Capture the cell that displays the provided text and extract its (X, Y) central coordinate. 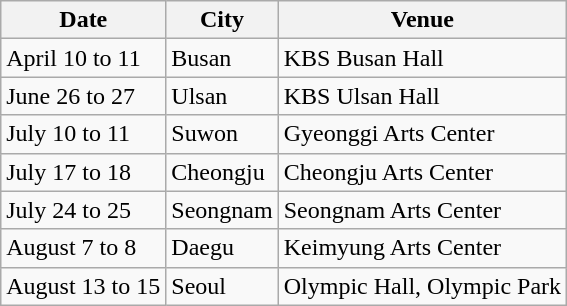
KBS Ulsan Hall (422, 96)
Ulsan (222, 96)
Date (84, 20)
KBS Busan Hall (422, 58)
July 10 to 11 (84, 134)
June 26 to 27 (84, 96)
Seongnam (222, 210)
Cheongju (222, 172)
Seongnam Arts Center (422, 210)
Daegu (222, 248)
Olympic Hall, Olympic Park (422, 286)
July 24 to 25 (84, 210)
Cheongju Arts Center (422, 172)
April 10 to 11 (84, 58)
City (222, 20)
Keimyung Arts Center (422, 248)
Busan (222, 58)
Venue (422, 20)
Seoul (222, 286)
July 17 to 18 (84, 172)
Suwon (222, 134)
August 7 to 8 (84, 248)
Gyeonggi Arts Center (422, 134)
August 13 to 15 (84, 286)
